Extract the (X, Y) coordinate from the center of the cell holding the provided text.  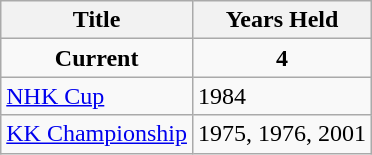
4 (282, 58)
1975, 1976, 2001 (282, 134)
Current (97, 58)
Title (97, 20)
Years Held (282, 20)
KK Championship (97, 134)
1984 (282, 96)
NHK Cup (97, 96)
